Scan for the cell matching the given text and deliver its [X, Y] coordinate at center. 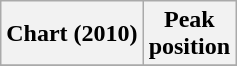
Chart (2010) [72, 34]
Peakposition [189, 34]
